Pinpoint the cell where the given text exists, returning its (X, Y) midpoint coordinate. 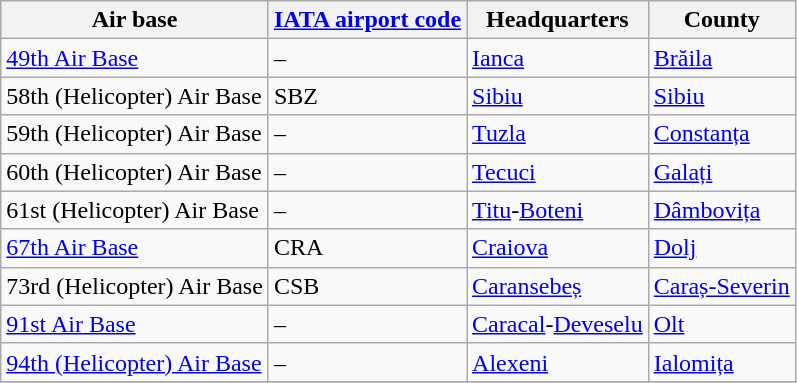
Ialomița (722, 362)
Galați (722, 172)
Caracal-Deveselu (558, 324)
Air base (135, 20)
94th (Helicopter) Air Base (135, 362)
Brăila (722, 58)
Dâmbovița (722, 210)
CRA (367, 248)
60th (Helicopter) Air Base (135, 172)
Titu-Boteni (558, 210)
Tecuci (558, 172)
Tuzla (558, 134)
Alexeni (558, 362)
67th Air Base (135, 248)
Dolj (722, 248)
Olt (722, 324)
Caransebeș (558, 286)
CSB (367, 286)
Headquarters (558, 20)
Ianca (558, 58)
49th Air Base (135, 58)
Caraș-Severin (722, 286)
91st Air Base (135, 324)
58th (Helicopter) Air Base (135, 96)
SBZ (367, 96)
County (722, 20)
Constanța (722, 134)
73rd (Helicopter) Air Base (135, 286)
IATA airport code (367, 20)
59th (Helicopter) Air Base (135, 134)
61st (Helicopter) Air Base (135, 210)
Craiova (558, 248)
